Identify which cell holds the provided text, then report its [x, y] central coordinate. 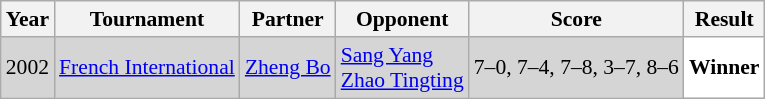
French International [147, 68]
Year [28, 19]
Sang Yang Zhao Tingting [402, 68]
Tournament [147, 19]
Result [724, 19]
7–0, 7–4, 7–8, 3–7, 8–6 [576, 68]
Opponent [402, 19]
Zheng Bo [288, 68]
Winner [724, 68]
2002 [28, 68]
Score [576, 19]
Partner [288, 19]
